Extract the (x, y) coordinate from the center of the cell holding the provided text.  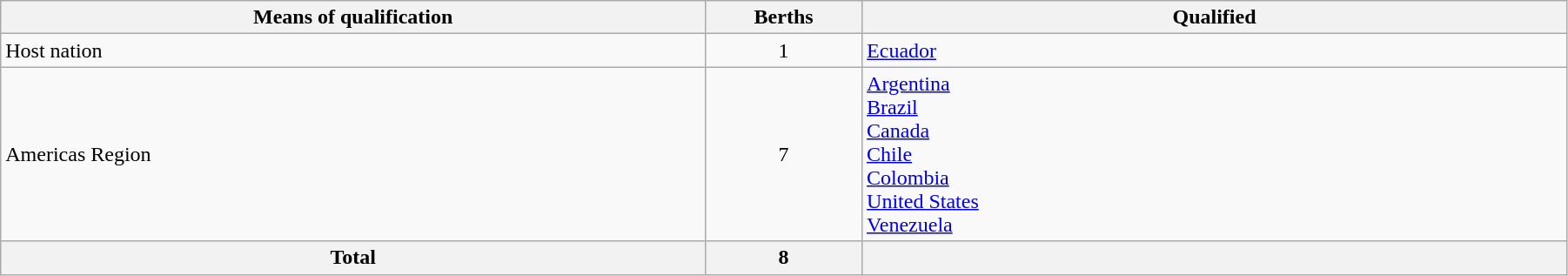
Americas Region (353, 154)
1 (784, 50)
Means of qualification (353, 17)
Host nation (353, 50)
Total (353, 258)
Ecuador (1215, 50)
Berths (784, 17)
Qualified (1215, 17)
7 (784, 154)
Argentina Brazil Canada Chile Colombia United States Venezuela (1215, 154)
8 (784, 258)
